Return the (X, Y) coordinate for the center point of the cell that contains the specified text.  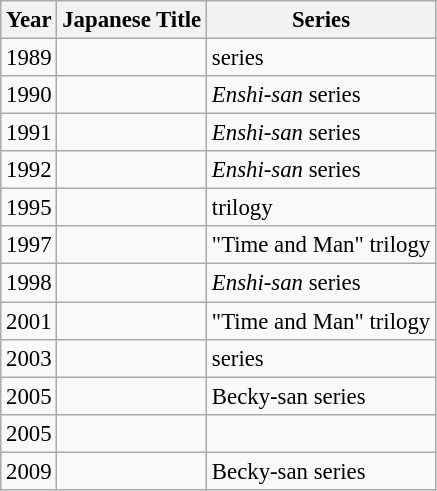
1992 (29, 170)
1989 (29, 58)
1991 (29, 133)
1995 (29, 208)
1990 (29, 95)
Series (322, 20)
1998 (29, 283)
2009 (29, 471)
Year (29, 20)
1997 (29, 245)
trilogy (322, 208)
Japanese Title (132, 20)
2003 (29, 358)
2001 (29, 321)
